Locate the cell with the specified text and output its [x, y] center coordinate. 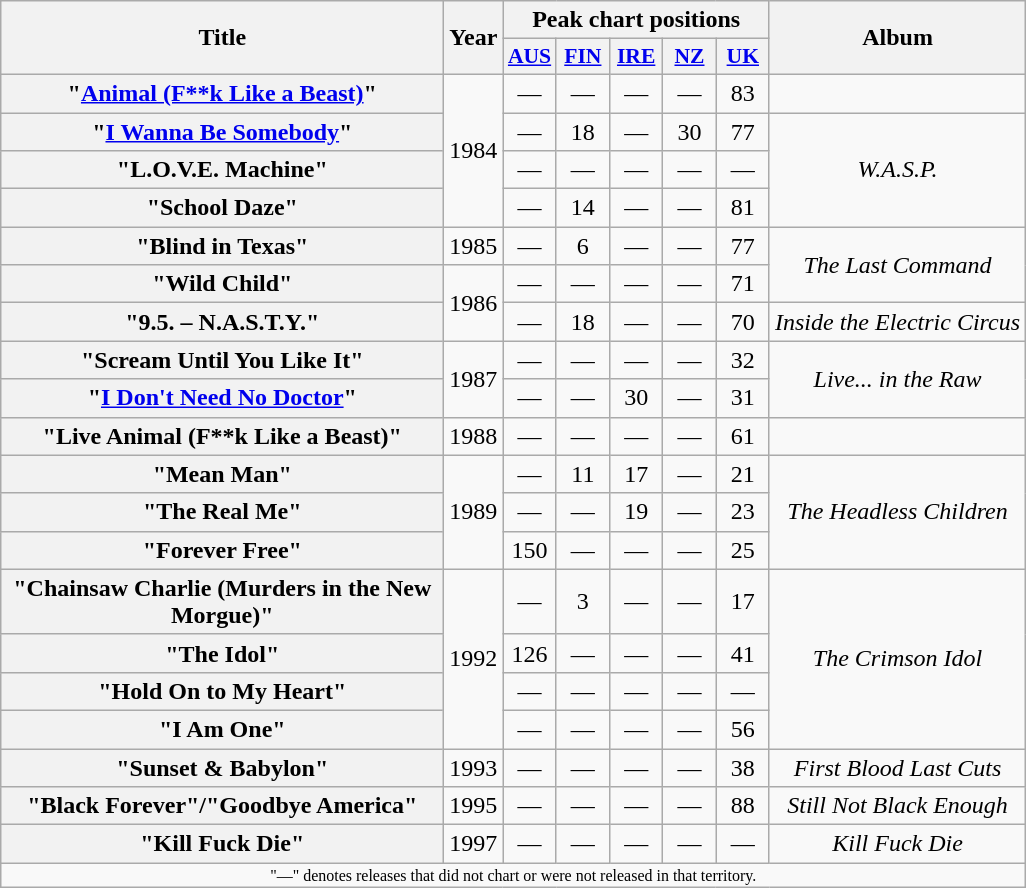
21 [742, 474]
Kill Fuck Die [897, 844]
41 [742, 653]
1993 [474, 767]
Live... in the Raw [897, 379]
6 [582, 246]
Still Not Black Enough [897, 806]
"Chainsaw Charlie (Murders in the New Morgue)" [222, 602]
The Headless Children [897, 512]
"L.O.V.E. Machine" [222, 170]
IRE [636, 57]
Title [222, 38]
"—" denotes releases that did not chart or were not released in that territory. [514, 875]
"I Wanna Be Somebody" [222, 131]
81 [742, 208]
"Live Animal (F**k Like a Beast)" [222, 436]
1989 [474, 512]
19 [636, 512]
70 [742, 322]
Album [897, 38]
"Hold On to My Heart" [222, 691]
3 [582, 602]
"Wild Child" [222, 284]
The Crimson Idol [897, 658]
"Sunset & Babylon" [222, 767]
"Blind in Texas" [222, 246]
1984 [474, 150]
1992 [474, 658]
1988 [474, 436]
1986 [474, 303]
Peak chart positions [636, 20]
56 [742, 729]
First Blood Last Cuts [897, 767]
The Last Command [897, 265]
23 [742, 512]
"Scream Until You Like It" [222, 360]
FIN [582, 57]
25 [742, 550]
38 [742, 767]
"I Am One" [222, 729]
71 [742, 284]
"Kill Fuck Die" [222, 844]
150 [530, 550]
126 [530, 653]
W.A.S.P. [897, 169]
"School Daze" [222, 208]
31 [742, 398]
"I Don't Need No Doctor" [222, 398]
UK [742, 57]
"9.5. – N.A.S.T.Y." [222, 322]
NZ [690, 57]
"The Real Me" [222, 512]
AUS [530, 57]
61 [742, 436]
1997 [474, 844]
88 [742, 806]
"Mean Man" [222, 474]
14 [582, 208]
"The Idol" [222, 653]
Inside the Electric Circus [897, 322]
11 [582, 474]
"Forever Free" [222, 550]
"Animal (F**k Like a Beast)" [222, 93]
1985 [474, 246]
32 [742, 360]
83 [742, 93]
1987 [474, 379]
Year [474, 38]
1995 [474, 806]
"Black Forever"/"Goodbye America" [222, 806]
